Output the (X, Y) coordinate of the center of the cell containing the given text.  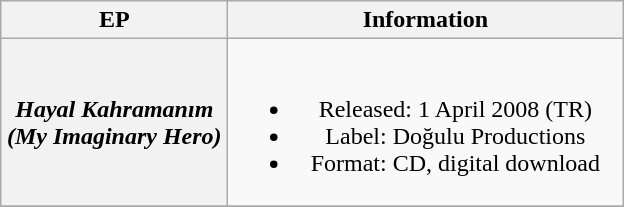
EP (114, 20)
Hayal Kahramanım (My Imaginary Hero) (114, 122)
Information (426, 20)
Released: 1 April 2008 (TR)Label: Doğulu ProductionsFormat: CD, digital download (426, 122)
